From the cell containing the given text, extract its center point as [x, y] coordinate. 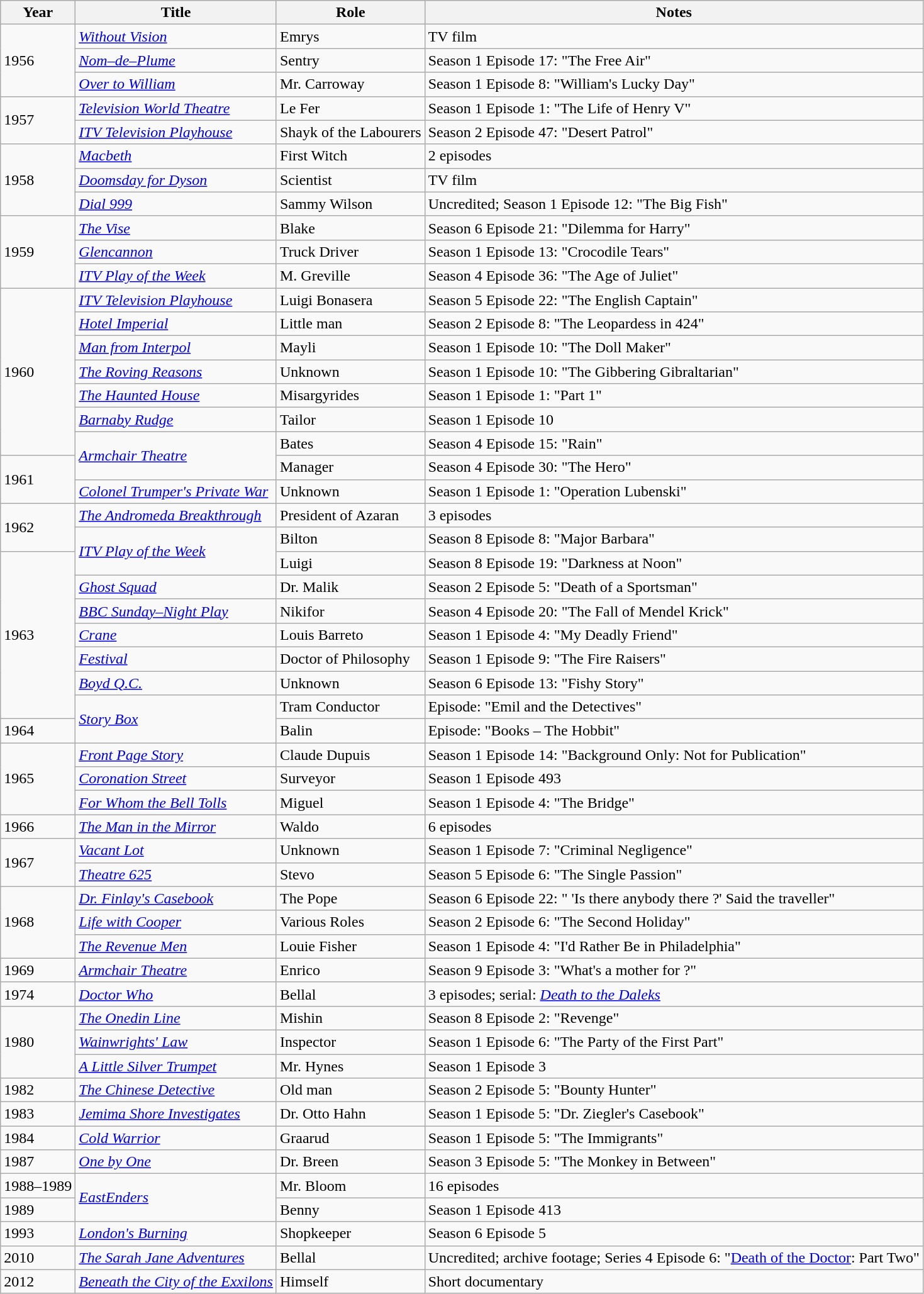
Season 2 Episode 6: "The Second Holiday" [674, 922]
Season 1 Episode 1: "Part 1" [674, 396]
1967 [38, 862]
Doctor Who [176, 994]
Season 3 Episode 5: "The Monkey in Between" [674, 1162]
16 episodes [674, 1186]
Season 1 Episode 4: "I'd Rather Be in Philadelphia" [674, 946]
Television World Theatre [176, 108]
Season 4 Episode 30: "The Hero" [674, 467]
Season 1 Episode 493 [674, 779]
1988–1989 [38, 1186]
Episode: "Emil and the Detectives" [674, 707]
Season 1 Episode 3 [674, 1066]
Notes [674, 13]
Sentry [350, 60]
Season 5 Episode 22: "The English Captain" [674, 300]
Uncredited; archive footage; Series 4 Episode 6: "Death of the Doctor: Part Two" [674, 1258]
1957 [38, 120]
Inspector [350, 1042]
Vacant Lot [176, 851]
1984 [38, 1138]
Season 1 Episode 5: "The Immigrants" [674, 1138]
Season 1 Episode 10 [674, 420]
Tram Conductor [350, 707]
1980 [38, 1042]
One by One [176, 1162]
Season 2 Episode 8: "The Leopardess in 424" [674, 324]
Jemima Shore Investigates [176, 1114]
Season 6 Episode 5 [674, 1234]
The Sarah Jane Adventures [176, 1258]
Barnaby Rudge [176, 420]
Season 1 Episode 7: "Criminal Negligence" [674, 851]
Le Fer [350, 108]
Mayli [350, 348]
1987 [38, 1162]
1993 [38, 1234]
Balin [350, 731]
1989 [38, 1210]
Season 6 Episode 13: "Fishy Story" [674, 683]
Graarud [350, 1138]
Hotel Imperial [176, 324]
Season 5 Episode 6: "The Single Passion" [674, 874]
Mr. Carroway [350, 84]
Louie Fisher [350, 946]
1968 [38, 922]
Crane [176, 635]
Season 4 Episode 20: "The Fall of Mendel Krick" [674, 611]
1969 [38, 970]
Year [38, 13]
Season 2 Episode 5: "Death of a Sportsman" [674, 587]
Wainwrights' Law [176, 1042]
1974 [38, 994]
Mishin [350, 1018]
Season 1 Episode 5: "Dr. Ziegler's Casebook" [674, 1114]
Season 9 Episode 3: "What's a mother for ?" [674, 970]
3 episodes [674, 515]
Dr. Malik [350, 587]
6 episodes [674, 827]
President of Azaran [350, 515]
Short documentary [674, 1281]
Truck Driver [350, 252]
For Whom the Bell Tolls [176, 803]
Beneath the City of the Exxilons [176, 1281]
Little man [350, 324]
Season 4 Episode 36: "The Age of Juliet" [674, 276]
2012 [38, 1281]
Shayk of the Labourers [350, 132]
Claude Dupuis [350, 755]
1961 [38, 479]
Season 1 Episode 10: "The Doll Maker" [674, 348]
Stevo [350, 874]
1956 [38, 60]
Season 1 Episode 13: "Crocodile Tears" [674, 252]
Colonel Trumper's Private War [176, 491]
Tailor [350, 420]
Season 6 Episode 21: "Dilemma for Harry" [674, 228]
Season 1 Episode 14: "Background Only: Not for Publication" [674, 755]
Misargyrides [350, 396]
Nikifor [350, 611]
A Little Silver Trumpet [176, 1066]
Season 1 Episode 413 [674, 1210]
Enrico [350, 970]
Season 1 Episode 9: "The Fire Raisers" [674, 659]
1959 [38, 252]
Season 1 Episode 1: "The Life of Henry V" [674, 108]
Season 1 Episode 1: "Operation Lubenski" [674, 491]
Old man [350, 1090]
Blake [350, 228]
1966 [38, 827]
Front Page Story [176, 755]
Season 1 Episode 8: "William's Lucky Day" [674, 84]
The Man in the Mirror [176, 827]
Boyd Q.C. [176, 683]
The Haunted House [176, 396]
Surveyor [350, 779]
Scientist [350, 180]
Man from Interpol [176, 348]
Mr. Hynes [350, 1066]
Dr. Finlay's Casebook [176, 898]
First Witch [350, 156]
BBC Sunday–Night Play [176, 611]
London's Burning [176, 1234]
Season 4 Episode 15: "Rain" [674, 443]
Macbeth [176, 156]
1964 [38, 731]
Season 1 Episode 6: "The Party of the First Part" [674, 1042]
EastEnders [176, 1198]
Episode: "Books – The Hobbit" [674, 731]
Bilton [350, 539]
1962 [38, 527]
Coronation Street [176, 779]
Dr. Breen [350, 1162]
Dr. Otto Hahn [350, 1114]
1960 [38, 372]
Emrys [350, 36]
Nom–de–Plume [176, 60]
Season 2 Episode 5: "Bounty Hunter" [674, 1090]
Doomsday for Dyson [176, 180]
Manager [350, 467]
3 episodes; serial: Death to the Daleks [674, 994]
Doctor of Philosophy [350, 659]
Uncredited; Season 1 Episode 12: "The Big Fish" [674, 204]
1963 [38, 635]
Season 1 Episode 4: "My Deadly Friend" [674, 635]
Ghost Squad [176, 587]
Sammy Wilson [350, 204]
2 episodes [674, 156]
1958 [38, 180]
Bates [350, 443]
Title [176, 13]
Season 1 Episode 10: "The Gibbering Gibraltarian" [674, 372]
The Revenue Men [176, 946]
The Chinese Detective [176, 1090]
Season 8 Episode 19: "Darkness at Noon" [674, 563]
The Vise [176, 228]
Theatre 625 [176, 874]
Over to William [176, 84]
Season 8 Episode 8: "Major Barbara" [674, 539]
The Onedin Line [176, 1018]
Role [350, 13]
1965 [38, 779]
Life with Cooper [176, 922]
2010 [38, 1258]
The Andromeda Breakthrough [176, 515]
Himself [350, 1281]
1983 [38, 1114]
Story Box [176, 719]
Luigi [350, 563]
Mr. Bloom [350, 1186]
Miguel [350, 803]
1982 [38, 1090]
Without Vision [176, 36]
Season 6 Episode 22: " 'Is there anybody there ?' Said the traveller" [674, 898]
Season 2 Episode 47: "Desert Patrol" [674, 132]
Shopkeeper [350, 1234]
Festival [176, 659]
M. Greville [350, 276]
The Roving Reasons [176, 372]
Luigi Bonasera [350, 300]
Season 8 Episode 2: "Revenge" [674, 1018]
Dial 999 [176, 204]
Cold Warrior [176, 1138]
Waldo [350, 827]
Glencannon [176, 252]
Benny [350, 1210]
Various Roles [350, 922]
Season 1 Episode 4: "The Bridge" [674, 803]
Season 1 Episode 17: "The Free Air" [674, 60]
Louis Barreto [350, 635]
The Pope [350, 898]
